Identify which cell holds the provided text, then report its (X, Y) central coordinate. 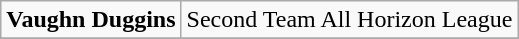
Second Team All Horizon League (350, 20)
Vaughn Duggins (91, 20)
